Capture the cell that displays the provided text and extract its [X, Y] central coordinate. 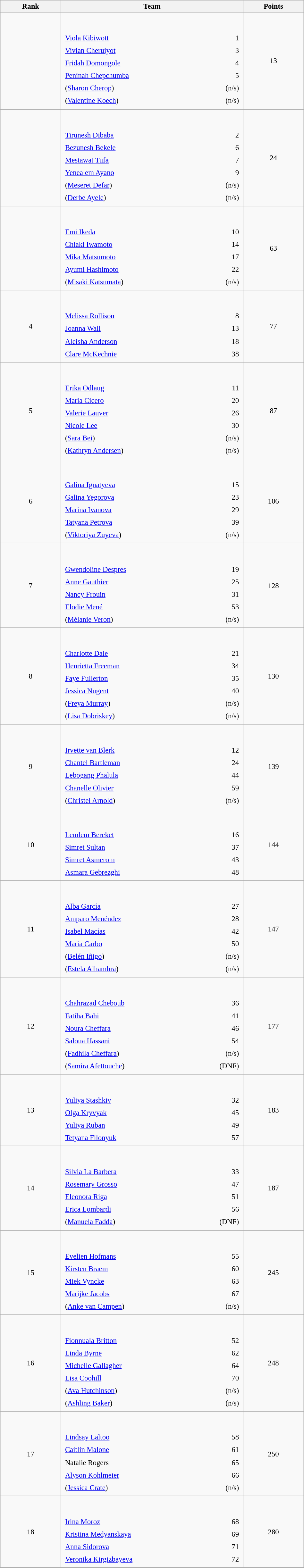
Mestawat Tufa [131, 160]
Melissa Rollison 8 Joanna Wall 13 Aleisha Anderson 18 Clare McKechnie 38 [152, 326]
Eleonora Riga [126, 1197]
43 [227, 860]
50 [221, 944]
48 [227, 872]
Simret Asmerom [138, 860]
(Ava Hutchinson) [132, 1390]
177 [273, 1026]
3 [223, 51]
Erica Lombardi [126, 1209]
29 [221, 510]
69 [229, 1534]
Galina Yegorova [132, 497]
66 [221, 1475]
Emi Ikeda 10 Chiaki Iwamoto 14 Mika Matsumoto 17 Ayumi Hashimoto 22 (Misaki Katsumata) (n/s) [152, 248]
183 [273, 1110]
(Sharon Cherop) [134, 88]
(Misaki Katsumata) [133, 282]
27 [221, 906]
Tirunesh Dibaba [131, 135]
128 [273, 585]
Caitlin Malone [132, 1450]
53 [223, 607]
22 [222, 269]
Alba García 27 Amparo Menéndez 28 Isabel Macías 42 Maria Carbo 50 (Belén Iñigo) (n/s) (Estela Alhambra) (n/s) [152, 929]
144 [273, 845]
Emi Ikeda [133, 232]
Kirsten Braem [133, 1269]
Valerie Lauver [133, 413]
70 [222, 1378]
(Christel Arnold) [132, 800]
45 [226, 1113]
Irina Moroz [140, 1522]
Fionnuala Britton 52 Linda Byrne 62 Michelle Gallagher 64 Lisa Coohill 70 (Ava Hutchinson) (n/s) (Ashling Baker) (n/s) [152, 1363]
Chahrazad Cheboub 36 Fatiha Bahi 41 Noura Cheffara 46 Saloua Hassani 54 (Fadhila Cheffara) (n/s) (Samira Afettouche) (DNF) [152, 1026]
31 [223, 594]
30 [222, 425]
64 [222, 1365]
Saloua Hassani [128, 1041]
36 [217, 1003]
Lindsay Laltoo 58 Caitlin Malone 61 Natalie Rogers 65 Alyson Kohlmeier 66 (Jessica Crate) (n/s) [152, 1454]
Viola Kibiwott [134, 38]
(Lisa Dobriskey) [132, 716]
Melissa Rollison [138, 316]
Team [152, 6]
20 [222, 400]
Erika Odlaug 11 Maria Cicero 20 Valerie Lauver 26 Nicole Lee 30 (Sara Bei) (n/s) (Kathryn Andersen) (n/s) [152, 411]
Marijke Jacobs [133, 1294]
Tetyana Filonyuk [137, 1138]
1 [223, 38]
26 [222, 413]
(Mélanie Veron) [133, 619]
Nicole Lee [133, 425]
52 [222, 1340]
Peninah Chepchumba [134, 76]
(Belén Iñigo) [132, 956]
67 [222, 1294]
Galina Ignatyeva 15 Galina Yegorova 23 Marina Ivanova 29 Tatyana Petrova 39 (Viktoriya Zuyeva) (n/s) [152, 501]
33 [215, 1172]
(Anke van Campen) [133, 1306]
54 [217, 1041]
245 [273, 1272]
59 [221, 788]
77 [273, 326]
Amparo Menéndez [132, 919]
Clare McKechnie [138, 354]
42 [221, 931]
130 [273, 676]
41 [217, 1016]
(Estela Alhambra) [132, 969]
(Freya Murray) [132, 704]
250 [273, 1454]
25 [223, 581]
68 [229, 1522]
(Kathryn Andersen) [133, 451]
Maria Carbo [132, 944]
Silvia La Barbera [126, 1172]
Kristina Medyanskaya [140, 1534]
Bezunesh Bekele [131, 147]
Galina Ignatyeva [132, 485]
Alyson Kohlmeier [132, 1475]
248 [273, 1363]
(Meseret Defar) [131, 185]
44 [221, 775]
65 [221, 1462]
38 [227, 354]
Lemlem Bereket [138, 835]
(Derbe Ayele) [131, 197]
Miek Vyncke [133, 1281]
Alba García [132, 906]
Chiaki Iwamoto [133, 244]
Asmara Gebrezghi [138, 872]
71 [229, 1547]
280 [273, 1532]
(Jessica Crate) [132, 1488]
Mika Matsumoto [133, 257]
Marina Ivanova [132, 510]
Chahrazad Cheboub [128, 1003]
40 [221, 691]
Lisa Coohill [132, 1378]
Viola Kibiwott 1 Vivian Cheruiyot 3 Fridah Domongole 4 Peninah Chepchumba 5 (Sharon Cherop) (n/s) (Valentine Koech) (n/s) [152, 61]
21 [221, 653]
Chantel Bartleman [132, 763]
Ayumi Hashimoto [133, 269]
Yuliya Ruban [137, 1125]
(Viktoriya Zuyeva) [132, 535]
Michelle Gallagher [132, 1365]
Yuliya Stashkiv 32 Olga Kryvyak 45 Yuliya Ruban 49 Tetyana Filonyuk 57 [152, 1110]
23 [221, 497]
72 [229, 1559]
87 [273, 411]
(Fadhila Cheffara) [128, 1053]
(Samira Afettouche) [128, 1066]
39 [221, 522]
Elodie Mené [133, 607]
106 [273, 501]
Charlotte Dale 21 Henrietta Freeman 34 Faye Fullerton 35 Jessica Nugent 40 (Freya Murray) (n/s) (Lisa Dobriskey) (n/s) [152, 676]
187 [273, 1189]
Anne Gauthier [133, 581]
Gwendoline Despres [133, 569]
32 [226, 1100]
Charlotte Dale [132, 653]
Henrietta Freeman [132, 666]
60 [222, 1269]
Evelien Hofmans [133, 1256]
37 [227, 847]
Evelien Hofmans 55 Kirsten Braem 60 Miek Vyncke 63 Marijke Jacobs 67 (Anke van Campen) (n/s) [152, 1272]
19 [223, 569]
61 [221, 1450]
Isabel Macías [132, 931]
Tatyana Petrova [132, 522]
51 [215, 1197]
Noura Cheffara [128, 1028]
Lindsay Laltoo [132, 1437]
Faye Fullerton [132, 679]
Fatiha Bahi [128, 1016]
47 [215, 1184]
Irina Moroz 68 Kristina Medyanskaya 69 Anna Sidorova 71 Veronika Kirgizbayeva 72 [152, 1532]
Maria Cicero [133, 400]
62 [222, 1353]
Linda Byrne [132, 1353]
Erika Odlaug [133, 388]
Aleisha Anderson [138, 341]
(Manuela Fadda) [126, 1222]
34 [221, 666]
Yenealem Ayano [131, 172]
2 [220, 135]
(Sara Bei) [133, 438]
58 [221, 1437]
Irvette van Blerk 12 Chantel Bartleman 24 Lebogang Phalula 44 Chanelle Olivier 59 (Christel Arnold) (n/s) [152, 767]
Chanelle Olivier [132, 788]
Simret Sultan [138, 847]
Fionnuala Britton [132, 1340]
Lebogang Phalula [132, 775]
49 [226, 1125]
Tirunesh Dibaba 2 Bezunesh Bekele 6 Mestawat Tufa 7 Yenealem Ayano 9 (Meseret Defar) (n/s) (Derbe Ayele) (n/s) [152, 158]
Gwendoline Despres 19 Anne Gauthier 25 Nancy Frouin 31 Elodie Mené 53 (Mélanie Veron) (n/s) [152, 585]
55 [222, 1256]
Rank [31, 6]
Natalie Rogers [132, 1462]
Jessica Nugent [132, 691]
147 [273, 929]
57 [226, 1138]
Lemlem Bereket 16 Simret Sultan 37 Simret Asmerom 43 Asmara Gebrezghi 48 [152, 845]
Rosemary Grosso [126, 1184]
(Valentine Koech) [134, 101]
139 [273, 767]
46 [217, 1028]
35 [221, 679]
(Ashling Baker) [132, 1403]
Joanna Wall [138, 329]
Nancy Frouin [133, 594]
Anna Sidorova [140, 1547]
Yuliya Stashkiv [137, 1100]
Silvia La Barbera 33 Rosemary Grosso 47 Eleonora Riga 51 Erica Lombardi 56 (Manuela Fadda) (DNF) [152, 1189]
56 [215, 1209]
Veronika Kirgizbayeva [140, 1559]
Fridah Domongole [134, 63]
Points [273, 6]
28 [221, 919]
Irvette van Blerk [132, 750]
Olga Kryvyak [137, 1113]
Vivian Cheruiyot [134, 51]
